Locate the cell with the specified text and output its [X, Y] center coordinate. 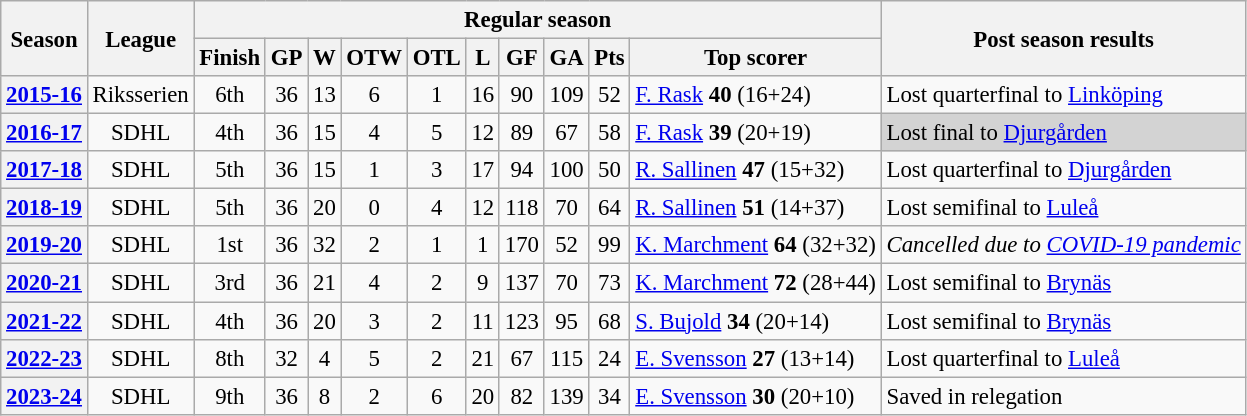
2018-19 [44, 208]
2017-18 [44, 170]
L [482, 58]
Lost final to Djurgården [1064, 133]
1st [230, 245]
F. Rask 39 (20+19) [756, 133]
2019-20 [44, 245]
118 [522, 208]
Top scorer [756, 58]
24 [610, 358]
2023-24 [44, 396]
Riksserien [140, 95]
K. Marchment 64 (32+32) [756, 245]
GP [286, 58]
89 [522, 133]
Pts [610, 58]
94 [522, 170]
13 [324, 95]
Post season results [1064, 38]
Regular season [538, 20]
K. Marchment 72 (28+44) [756, 283]
Season [44, 38]
S. Bujold 34 (20+14) [756, 321]
Lost quarterfinal to Linköping [1064, 95]
Cancelled due to COVID-19 pandemic [1064, 245]
68 [610, 321]
Saved in relegation [1064, 396]
90 [522, 95]
73 [610, 283]
115 [566, 358]
9th [230, 396]
E. Svensson 30 (20+10) [756, 396]
R. Sallinen 47 (15+32) [756, 170]
6th [230, 95]
109 [566, 95]
34 [610, 396]
R. Sallinen 51 (14+37) [756, 208]
E. Svensson 27 (13+14) [756, 358]
OTL [436, 58]
50 [610, 170]
170 [522, 245]
82 [522, 396]
0 [374, 208]
99 [610, 245]
League [140, 38]
2021-22 [44, 321]
58 [610, 133]
2016-17 [44, 133]
F. Rask 40 (16+24) [756, 95]
64 [610, 208]
3rd [230, 283]
2020-21 [44, 283]
Lost quarterfinal to Luleå [1064, 358]
100 [566, 170]
9 [482, 283]
2022-23 [44, 358]
137 [522, 283]
OTW [374, 58]
2015-16 [44, 95]
123 [522, 321]
GF [522, 58]
GA [566, 58]
16 [482, 95]
Finish [230, 58]
8th [230, 358]
139 [566, 396]
Lost semifinal to Luleå [1064, 208]
17 [482, 170]
8 [324, 396]
95 [566, 321]
W [324, 58]
11 [482, 321]
Lost quarterfinal to Djurgården [1064, 170]
